Detect which cell encompasses the target text, then output its (X, Y) center coordinate. 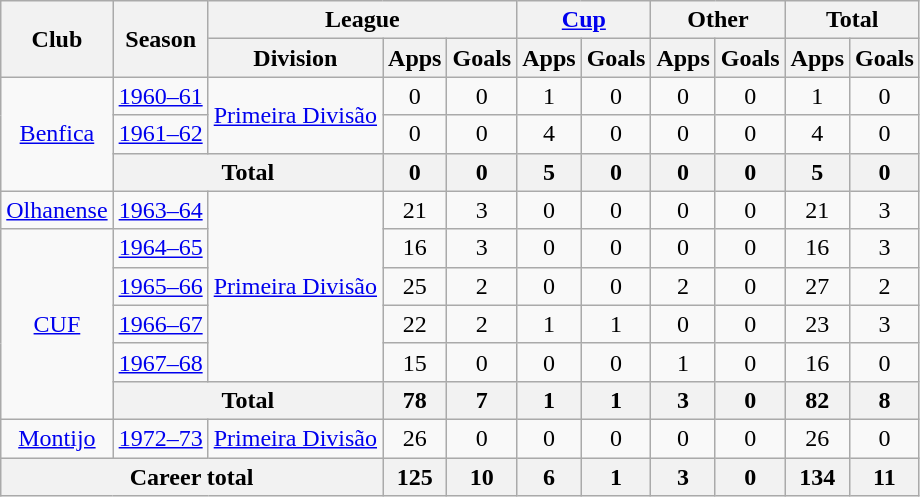
23 (817, 324)
82 (817, 400)
1966–67 (160, 324)
Cup (584, 20)
Club (57, 39)
1972–73 (160, 438)
1965–66 (160, 286)
6 (549, 477)
8 (885, 400)
Olhanense (57, 210)
27 (817, 286)
Montijo (57, 438)
Benfica (57, 134)
78 (415, 400)
Division (295, 58)
11 (885, 477)
CUF (57, 324)
Season (160, 39)
22 (415, 324)
7 (482, 400)
134 (817, 477)
1964–65 (160, 248)
10 (482, 477)
Other (718, 20)
1967–68 (160, 362)
1961–62 (160, 134)
125 (415, 477)
25 (415, 286)
1963–64 (160, 210)
League (362, 20)
1960–61 (160, 96)
15 (415, 362)
Career total (192, 477)
